Scan for the cell matching the given text and deliver its (X, Y) coordinate at center. 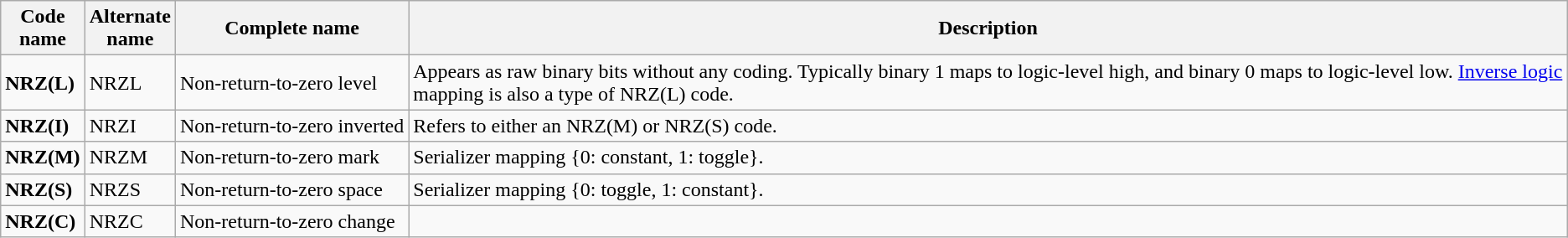
NRZS (130, 189)
NRZ(S) (43, 189)
Non-return-to-zero mark (291, 158)
NRZ(C) (43, 221)
NRZM (130, 158)
Description (988, 28)
Serializer mapping {0: constant, 1: toggle}. (988, 158)
NRZ(L) (43, 82)
NRZ(M) (43, 158)
NRZL (130, 82)
Non-return-to-zero inverted (291, 126)
NRZI (130, 126)
NRZC (130, 221)
Non-return-to-zero change (291, 221)
Refers to either an NRZ(M) or NRZ(S) code. (988, 126)
Non-return-to-zero space (291, 189)
Complete name (291, 28)
Code name (43, 28)
Alternate name (130, 28)
Non-return-to-zero level (291, 82)
Serializer mapping {0: toggle, 1: constant}. (988, 189)
NRZ(I) (43, 126)
